For the text-containing cell, return its midpoint in (x, y) coordinate format. 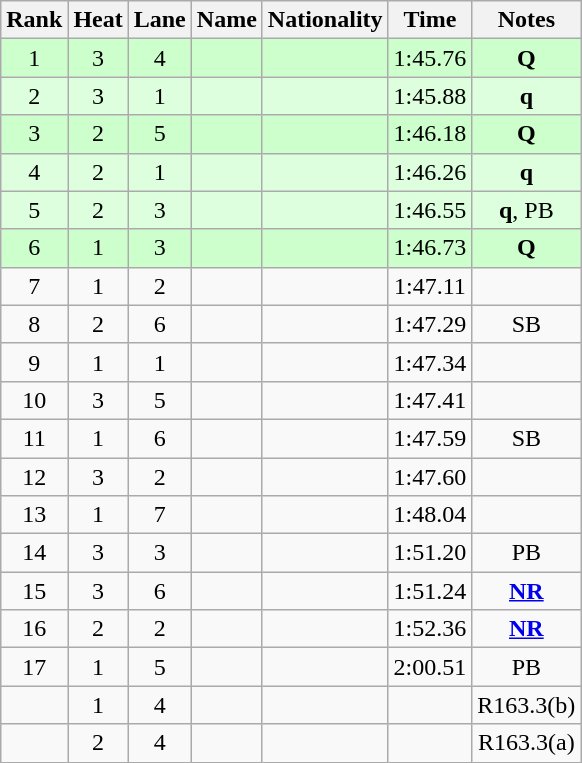
12 (34, 477)
13 (34, 515)
q, PB (526, 210)
Name (226, 20)
9 (34, 362)
14 (34, 553)
Notes (526, 20)
1:46.55 (430, 210)
1:46.73 (430, 248)
1:47.59 (430, 438)
15 (34, 591)
1:47.34 (430, 362)
Heat (98, 20)
R163.3(a) (526, 743)
17 (34, 667)
1:47.11 (430, 286)
2:00.51 (430, 667)
16 (34, 629)
8 (34, 324)
1:48.04 (430, 515)
1:47.60 (430, 477)
1:51.20 (430, 553)
1:52.36 (430, 629)
11 (34, 438)
1:45.76 (430, 58)
Lane (160, 20)
1:47.41 (430, 400)
Nationality (325, 20)
1:51.24 (430, 591)
1:45.88 (430, 96)
Rank (34, 20)
1:46.26 (430, 172)
1:46.18 (430, 134)
Time (430, 20)
1:47.29 (430, 324)
R163.3(b) (526, 705)
10 (34, 400)
